Search for the cell housing the specified text and yield its (X, Y) center coordinate. 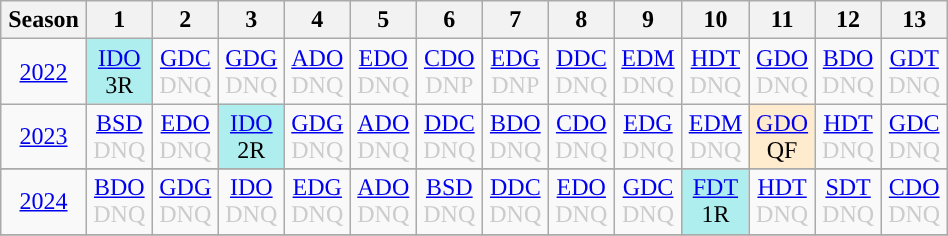
3 (251, 20)
IDO2R (251, 136)
FDT1R (716, 202)
2022 (44, 72)
10 (716, 20)
1 (119, 20)
5 (383, 20)
CDODNP (449, 72)
EDGDNP (515, 72)
8 (581, 20)
6 (449, 20)
IDODNQ (251, 202)
7 (515, 20)
GDTDNQ (914, 72)
4 (317, 20)
GDOQF (782, 136)
2024 (44, 202)
2023 (44, 136)
2 (185, 20)
13 (914, 20)
IDO3R (119, 72)
GDODNQ (782, 72)
SDTDNQ (848, 202)
Season (44, 20)
9 (648, 20)
12 (848, 20)
11 (782, 20)
